Locate the cell with the specified text and output its [x, y] center coordinate. 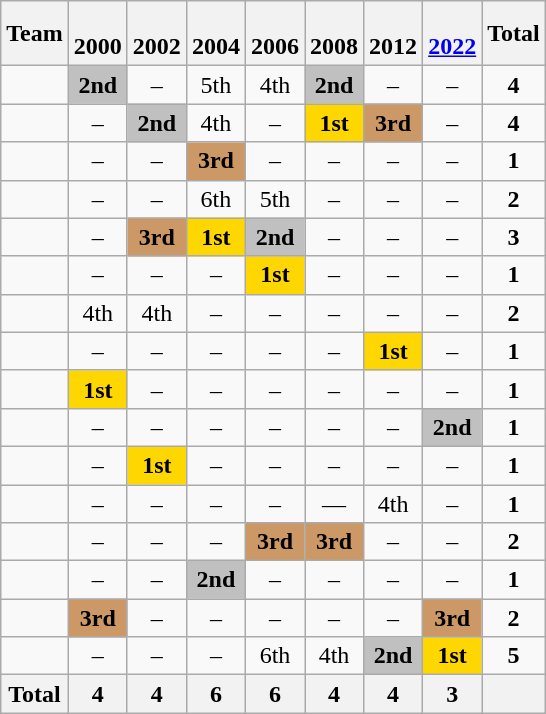
2004 [216, 34]
2002 [156, 34]
2008 [334, 34]
2022 [452, 34]
Team [35, 34]
5 [514, 656]
2000 [98, 34]
— [334, 503]
2012 [394, 34]
2006 [274, 34]
